Return [x, y] of the center of cell containing provided text 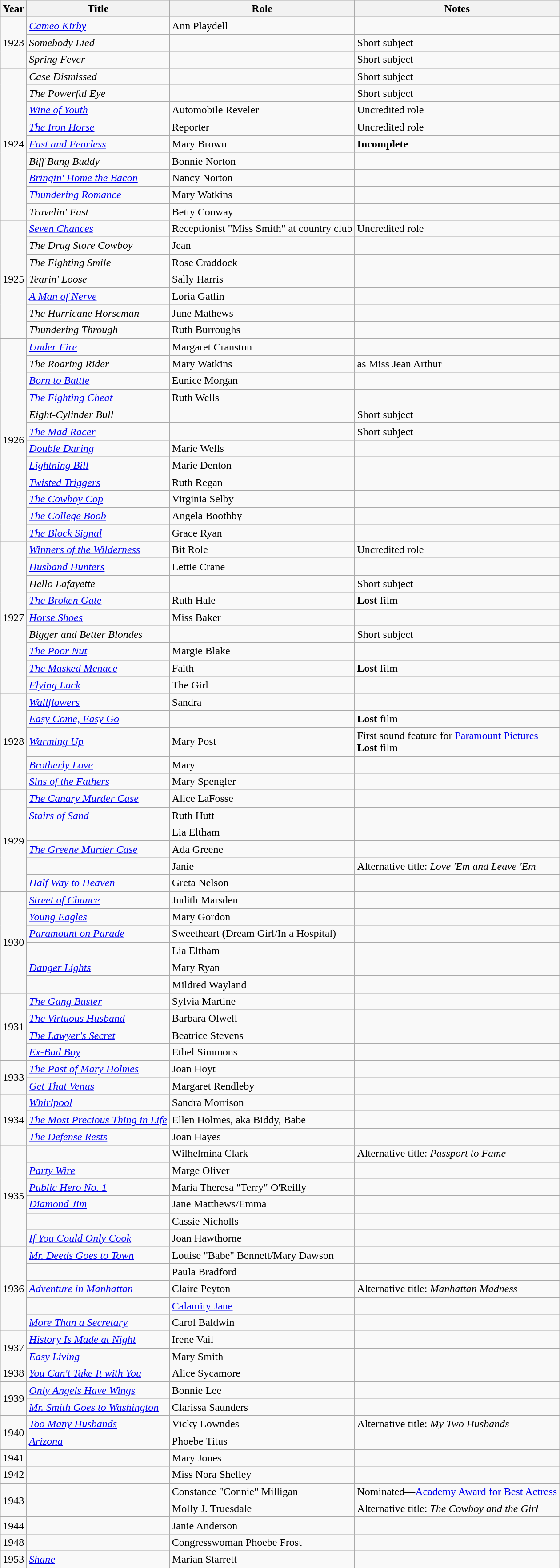
Bringin' Home the Bacon [98, 178]
Grace Ryan [262, 533]
1936 [13, 1289]
If You Could Only Cook [98, 1238]
The Virtuous Husband [98, 1018]
June Mathews [262, 313]
Winners of the Wilderness [98, 550]
Calamity Jane [262, 1305]
Mary Brown [262, 144]
Alternative title: Love 'Em and Leave 'Em [457, 866]
Bit Role [262, 550]
Vicky Lowndes [262, 1424]
Sandra Morrison [262, 1103]
Shane [98, 1559]
1943 [13, 1500]
Constance "Connie" Milligan [262, 1492]
Biff Bang Buddy [98, 161]
1938 [13, 1373]
Party Wire [98, 1170]
Notes [457, 9]
Somebody Lied [98, 43]
Easy Come, Easy Go [98, 719]
The College Boob [98, 516]
Automobile Reveler [262, 110]
Case Dismissed [98, 76]
Young Eagles [98, 917]
Title [98, 9]
Margaret Cranston [262, 347]
Wilhelmina Clark [262, 1154]
A Man of Nerve [98, 296]
Born to Battle [98, 381]
Sylvia Martine [262, 1001]
Incomplete [457, 144]
1933 [13, 1078]
1941 [13, 1458]
Adventure in Manhattan [98, 1289]
History Is Made at Night [98, 1340]
The Gang Buster [98, 1001]
Joan Hoyt [262, 1069]
The Powerful Eye [98, 93]
Double Daring [98, 448]
The Iron Horse [98, 127]
Alice LaFosse [262, 799]
Whirlpool [98, 1103]
Fast and Fearless [98, 144]
Stairs of Sand [98, 816]
Claire Peyton [262, 1289]
The Most Precious Thing in Life [98, 1120]
Molly J. Truesdale [262, 1508]
The Fighting Cheat [98, 398]
Under Fire [98, 347]
Marie Denton [262, 465]
Ruth Hale [262, 601]
1924 [13, 144]
Ruth Burroughs [262, 330]
Arizona [98, 1441]
1929 [13, 841]
Hello Lafayette [98, 584]
Year [13, 9]
Judith Marsden [262, 900]
Joan Hayes [262, 1137]
Virginia Selby [262, 499]
Lettie Crane [262, 567]
Mary Jones [262, 1458]
Receptionist "Miss Smith" at country club [262, 229]
The Cowboy Cop [98, 499]
1923 [13, 43]
1931 [13, 1027]
Tearin' Loose [98, 279]
Ada Greene [262, 849]
Ruth Regan [262, 482]
1953 [13, 1559]
Easy Living [98, 1357]
Angela Boothby [262, 516]
The Past of Mary Holmes [98, 1069]
Marge Oliver [262, 1170]
The Fighting Smile [98, 263]
Barbara Olwell [262, 1018]
The Mad Racer [98, 431]
Thundering Romance [98, 195]
Mildred Wayland [262, 984]
Marie Wells [262, 448]
The Greene Murder Case [98, 849]
Loria Gatlin [262, 296]
Get That Venus [98, 1086]
Mr. Deeds Goes to Town [98, 1255]
Reporter [262, 127]
Nancy Norton [262, 178]
Only Angels Have Wings [98, 1390]
Alice Sycamore [262, 1373]
You Can't Take It with You [98, 1373]
Ruth Hutt [262, 816]
Sins of the Fathers [98, 782]
Cameo Kirby [98, 26]
Phoebe Titus [262, 1441]
1937 [13, 1348]
The Canary Murder Case [98, 799]
Irene Vail [262, 1340]
Margaret Rendleby [262, 1086]
Lightning Bill [98, 465]
Cassie Nicholls [262, 1221]
Ann Playdell [262, 26]
Role [262, 9]
Alternative title: Passport to Fame [457, 1154]
Carol Baldwin [262, 1323]
Faith [262, 668]
1930 [13, 942]
Thundering Through [98, 330]
Congresswoman Phoebe Frost [262, 1542]
Sally Harris [262, 279]
Half Way to Heaven [98, 883]
Nominated—Academy Award for Best Actress [457, 1492]
Flying Luck [98, 685]
1935 [13, 1196]
1939 [13, 1399]
Mr. Smith Goes to Washington [98, 1407]
The Lawyer's Secret [98, 1035]
Wallflowers [98, 702]
Betty Conway [262, 212]
Wine of Youth [98, 110]
Margie Blake [262, 651]
Janie Anderson [262, 1525]
Mary Ryan [262, 967]
Jean [262, 246]
Bonnie Norton [262, 161]
Joan Hawthorne [262, 1238]
Travelin' Fast [98, 212]
Miss Nora Shelley [262, 1475]
Brotherly Love [98, 764]
First sound feature for Paramount PicturesLost film [457, 742]
Janie [262, 866]
Ex-Bad Boy [98, 1052]
Eunice Morgan [262, 381]
1927 [13, 617]
as Miss Jean Arthur [457, 364]
The Roaring Rider [98, 364]
Diamond Jim [98, 1204]
The Block Signal [98, 533]
1944 [13, 1525]
The Hurricane Horseman [98, 313]
Miss Baker [262, 617]
Mary Spengler [262, 782]
Eight-Cylinder Bull [98, 414]
1925 [13, 279]
Husband Hunters [98, 567]
More Than a Secretary [98, 1323]
1948 [13, 1542]
The Defense Rests [98, 1137]
The Poor Nut [98, 651]
Mary [262, 764]
Paula Bradford [262, 1272]
The Masked Menace [98, 668]
Bonnie Lee [262, 1390]
Bigger and Better Blondes [98, 634]
Mary Post [262, 742]
Beatrice Stevens [262, 1035]
Danger Lights [98, 967]
Seven Chances [98, 229]
Alternative title: My Two Husbands [457, 1424]
Street of Chance [98, 900]
The Broken Gate [98, 601]
Clarissa Saunders [262, 1407]
Sweetheart (Dream Girl/In a Hospital) [262, 934]
1940 [13, 1433]
Rose Craddock [262, 263]
Ruth Wells [262, 398]
Alternative title: Manhattan Madness [457, 1289]
Mary Gordon [262, 917]
The Girl [262, 685]
Greta Nelson [262, 883]
1942 [13, 1475]
Jane Matthews/Emma [262, 1204]
Maria Theresa "Terry" O'Reilly [262, 1187]
Too Many Husbands [98, 1424]
Public Hero No. 1 [98, 1187]
Sandra [262, 702]
1934 [13, 1120]
Horse Shoes [98, 617]
Marian Starrett [262, 1559]
Ellen Holmes, aka Biddy, Babe [262, 1120]
Mary Smith [262, 1357]
The Drug Store Cowboy [98, 246]
1926 [13, 440]
1928 [13, 742]
Spring Fever [98, 60]
Twisted Triggers [98, 482]
Louise "Babe" Bennett/Mary Dawson [262, 1255]
Warming Up [98, 742]
Alternative title: The Cowboy and the Girl [457, 1508]
Paramount on Parade [98, 934]
Ethel Simmons [262, 1052]
